Scan for the cell matching the given text and deliver its (X, Y) coordinate at center. 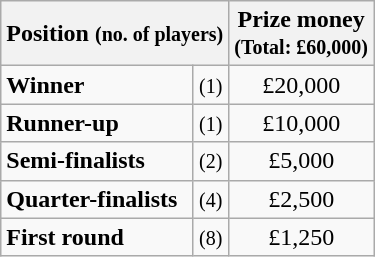
Position (no. of players) (115, 34)
(4) (211, 199)
(8) (211, 237)
Quarter-finalists (97, 199)
First round (97, 237)
£1,250 (302, 237)
(2) (211, 161)
£20,000 (302, 85)
Winner (97, 85)
£2,500 (302, 199)
£5,000 (302, 161)
Runner-up (97, 123)
Semi-finalists (97, 161)
£10,000 (302, 123)
Prize money(Total: £60,000) (302, 34)
